Return [x, y] of the center of cell containing provided text 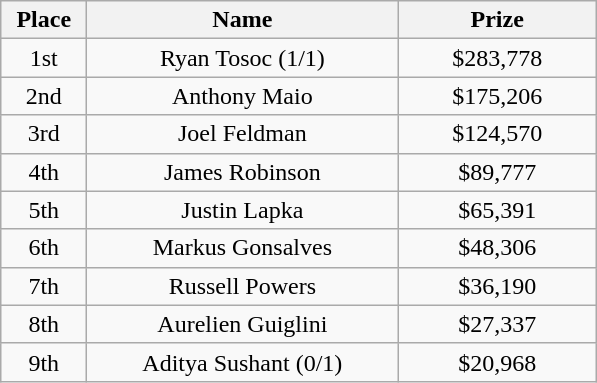
9th [44, 362]
8th [44, 324]
$89,777 [498, 172]
3rd [44, 134]
$27,337 [498, 324]
4th [44, 172]
Name [242, 20]
$36,190 [498, 286]
6th [44, 248]
Aditya Sushant (0/1) [242, 362]
$20,968 [498, 362]
Prize [498, 20]
$175,206 [498, 96]
Ryan Tosoc (1/1) [242, 58]
1st [44, 58]
$283,778 [498, 58]
$124,570 [498, 134]
Place [44, 20]
7th [44, 286]
Justin Lapka [242, 210]
Markus Gonsalves [242, 248]
5th [44, 210]
$65,391 [498, 210]
Aurelien Guiglini [242, 324]
Anthony Maio [242, 96]
James Robinson [242, 172]
2nd [44, 96]
$48,306 [498, 248]
Joel Feldman [242, 134]
Russell Powers [242, 286]
